Search for the cell housing the specified text and yield its (X, Y) center coordinate. 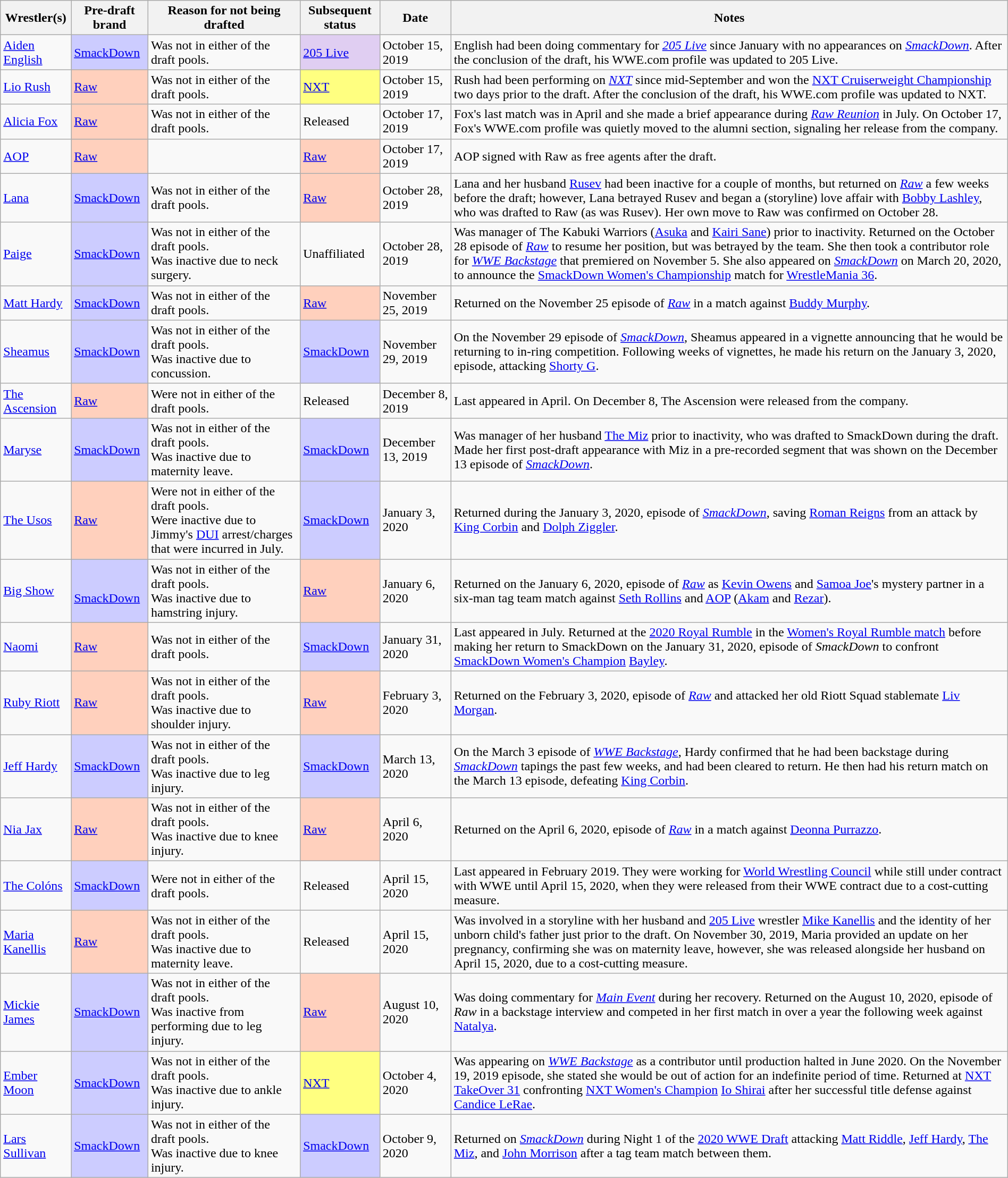
Was not in either of the draft pools.Was inactive from performing due to leg injury. (224, 1012)
November 29, 2019 (415, 352)
October 9, 2020 (415, 1146)
Returned on the April 6, 2020, episode of Raw in a match against Deonna Purrazzo. (729, 829)
Was not in either of the draft pools.Was inactive due to neck surgery. (224, 254)
Were not in either of the draft pools.Were inactive due to Jimmy's DUI arrest/charges that were incurred in July. (224, 520)
Notes (729, 18)
Mickie James (36, 1012)
January 3, 2020 (415, 520)
Returned on the November 25 episode of Raw in a match against Buddy Murphy. (729, 303)
Returned during the January 3, 2020, episode of SmackDown, saving Roman Reigns from an attack by King Corbin and Dolph Ziggler. (729, 520)
Paige (36, 254)
Was not in either of the draft pools.Was inactive due to ankle injury. (224, 1082)
Subsequent status (340, 18)
Lana (36, 198)
Last appeared in April. On December 8, The Ascension were released from the company. (729, 401)
205 Live (340, 52)
Jeff Hardy (36, 767)
Nia Jax (36, 829)
March 13, 2020 (415, 767)
Wrestler(s) (36, 18)
Ember Moon (36, 1082)
January 31, 2020 (415, 647)
The Colóns (36, 886)
December 13, 2019 (415, 450)
Pre-draft brand (110, 18)
December 8, 2019 (415, 401)
Big Show (36, 591)
Reason for not being drafted (224, 18)
Date (415, 18)
April 6, 2020 (415, 829)
January 6, 2020 (415, 591)
AOP (36, 156)
Was not in either of the draft pools.Was inactive due to shoulder injury. (224, 703)
Was not in either of the draft pools.Was inactive due to hamstring injury. (224, 591)
Was not in either of the draft pools.Was inactive due to concussion. (224, 352)
Was not in either of the draft pools.Was inactive due to leg injury. (224, 767)
Aiden English (36, 52)
August 10, 2020 (415, 1012)
Unaffiliated (340, 254)
November 25, 2019 (415, 303)
Maryse (36, 450)
Naomi (36, 647)
Maria Kanellis (36, 942)
Matt Hardy (36, 303)
October 4, 2020 (415, 1082)
AOP signed with Raw as free agents after the draft. (729, 156)
February 3, 2020 (415, 703)
Lio Rush (36, 87)
Lars Sullivan (36, 1146)
Alicia Fox (36, 121)
The Ascension (36, 401)
Ruby Riott (36, 703)
The Usos (36, 520)
Sheamus (36, 352)
Returned on the February 3, 2020, episode of Raw and attacked her old Riott Squad stablemate Liv Morgan. (729, 703)
